Extract the (X, Y) coordinate from the center of the cell holding the provided text.  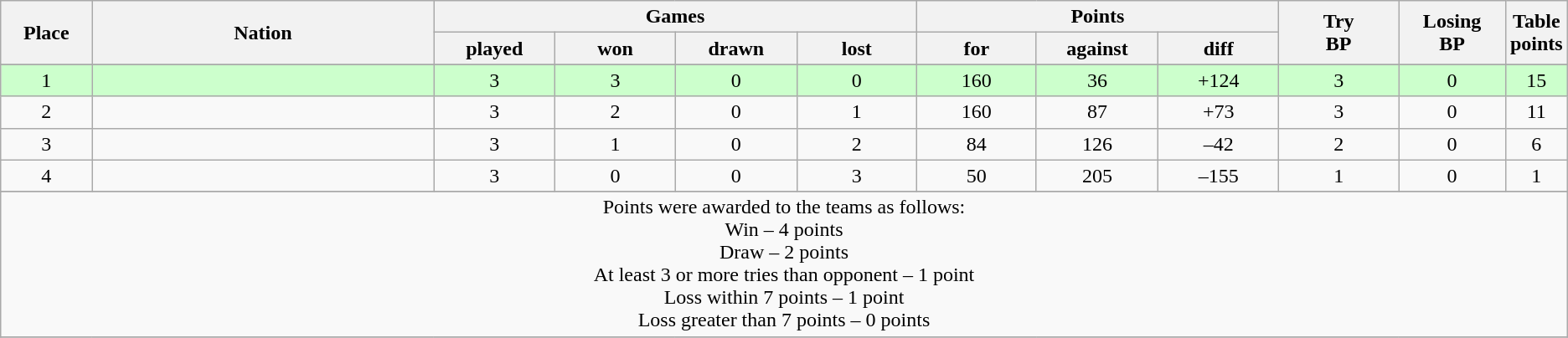
lost (856, 49)
–155 (1219, 176)
LosingBP (1452, 33)
Nation (263, 33)
+73 (1219, 112)
against (1097, 49)
126 (1097, 144)
36 (1097, 80)
Points (1097, 17)
Tablepoints (1536, 33)
–42 (1219, 144)
87 (1097, 112)
Games (675, 17)
205 (1097, 176)
Place (47, 33)
won (615, 49)
15 (1536, 80)
+124 (1219, 80)
4 (47, 176)
diff (1219, 49)
11 (1536, 112)
6 (1536, 144)
for (977, 49)
84 (977, 144)
TryBP (1338, 33)
drawn (735, 49)
played (494, 49)
50 (977, 176)
